Identify which cell holds the provided text, then report its [x, y] central coordinate. 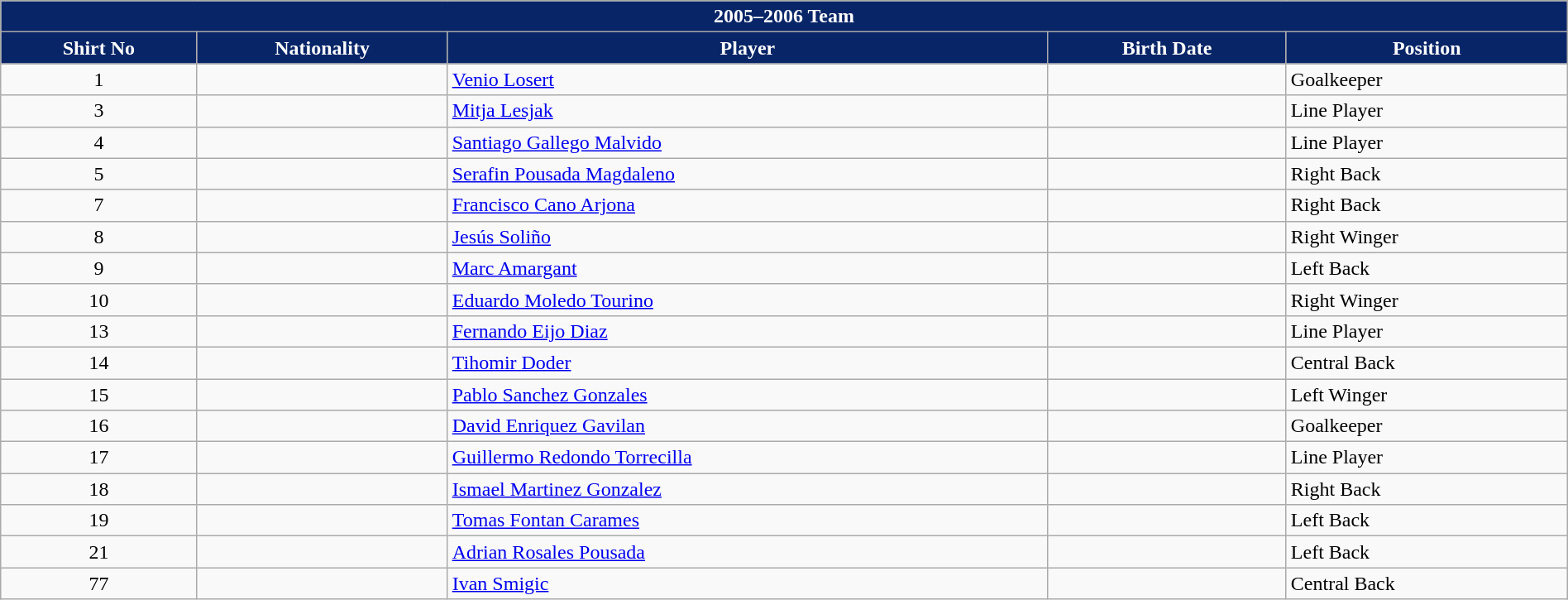
18 [99, 489]
3 [99, 111]
Nationality [323, 48]
2005–2006 Team [784, 17]
14 [99, 362]
Jesús Soliño [748, 237]
Position [1427, 48]
Francisco Cano Arjona [748, 205]
17 [99, 458]
8 [99, 237]
21 [99, 552]
Ivan Smigic [748, 583]
Eduardo Moledo Tourino [748, 300]
13 [99, 331]
7 [99, 205]
Ismael Martinez Gonzalez [748, 489]
Shirt No [99, 48]
Marc Amargant [748, 268]
Tihomir Doder [748, 362]
Adrian Rosales Pousada [748, 552]
Serafin Pousada Magdaleno [748, 174]
Mitja Lesjak [748, 111]
1 [99, 79]
Tomas Fontan Carames [748, 521]
15 [99, 395]
Venio Losert [748, 79]
16 [99, 426]
10 [99, 300]
Fernando Eijo Diaz [748, 331]
Santiago Gallego Malvido [748, 142]
19 [99, 521]
9 [99, 268]
Left Winger [1427, 395]
Player [748, 48]
4 [99, 142]
Birth Date [1168, 48]
77 [99, 583]
Guillermo Redondo Torrecilla [748, 458]
David Enriquez Gavilan [748, 426]
5 [99, 174]
Pablo Sanchez Gonzales [748, 395]
